Detect which cell encompasses the target text, then output its (X, Y) center coordinate. 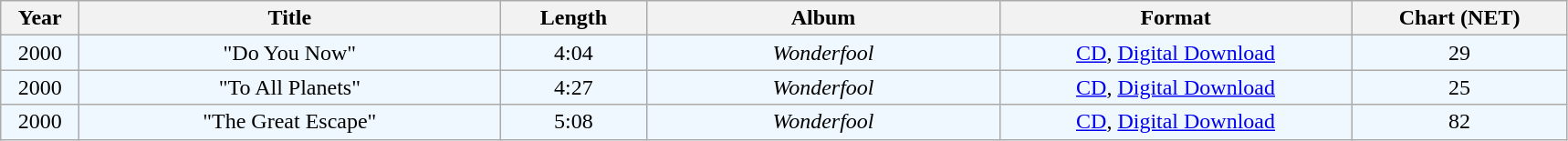
82 (1459, 122)
"To All Planets" (290, 87)
Year (40, 18)
"Do You Now" (290, 53)
Format (1176, 18)
25 (1459, 87)
5:08 (573, 122)
4:04 (573, 53)
Album (823, 18)
Chart (NET) (1459, 18)
Title (290, 18)
29 (1459, 53)
4:27 (573, 87)
"The Great Escape" (290, 122)
Length (573, 18)
